Scan for the cell matching the given text and deliver its [X, Y] coordinate at center. 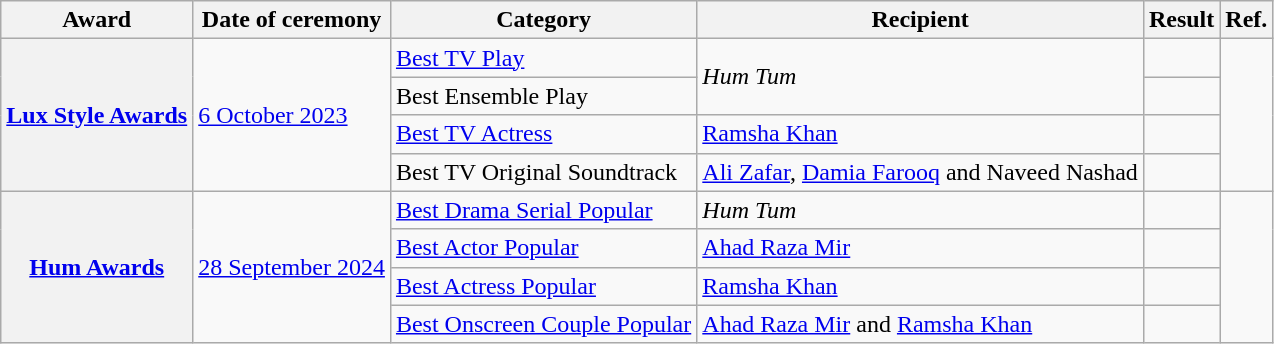
Result [1181, 20]
Ali Zafar, Damia Farooq and Naveed Nashad [920, 172]
Best Actress Popular [543, 286]
Lux Style Awards [97, 115]
Best TV Play [543, 58]
Hum Awards [97, 267]
28 September 2024 [292, 267]
Category [543, 20]
Ref. [1246, 20]
Best Onscreen Couple Popular [543, 324]
Ahad Raza Mir [920, 248]
Award [97, 20]
Recipient [920, 20]
Best Ensemble Play [543, 96]
Ahad Raza Mir and Ramsha Khan [920, 324]
Best TV Actress [543, 134]
Date of ceremony [292, 20]
Best Actor Popular [543, 248]
Best Drama Serial Popular [543, 210]
6 October 2023 [292, 115]
Best TV Original Soundtrack [543, 172]
